Provide the (X, Y) coordinate of the cell's center where the given text is located.  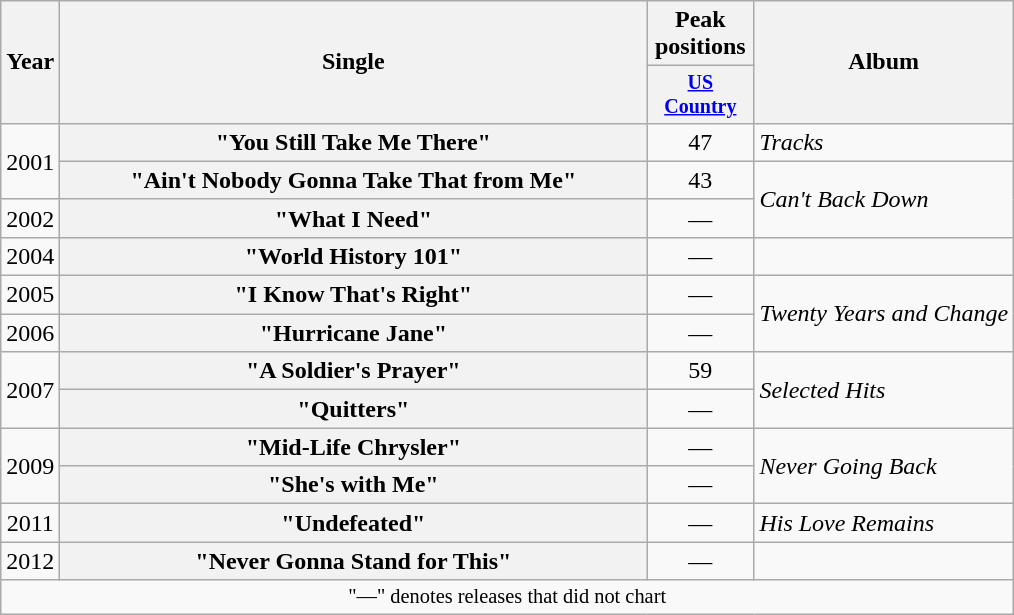
"World History 101" (354, 256)
"What I Need" (354, 218)
Single (354, 62)
His Love Remains (884, 523)
"Quitters" (354, 409)
"Never Gonna Stand for This" (354, 561)
"Hurricane Jane" (354, 333)
2005 (30, 295)
2002 (30, 218)
47 (700, 142)
US Country (700, 94)
Selected Hits (884, 390)
"Undefeated" (354, 523)
"She's with Me" (354, 485)
"You Still Take Me There" (354, 142)
2009 (30, 466)
Year (30, 62)
"I Know That's Right" (354, 295)
2007 (30, 390)
Peak positions (700, 34)
Twenty Years and Change (884, 314)
2001 (30, 161)
2011 (30, 523)
43 (700, 180)
"Mid-Life Chrysler" (354, 447)
59 (700, 371)
"Ain't Nobody Gonna Take That from Me" (354, 180)
Album (884, 62)
"—" denotes releases that did not chart (508, 597)
2004 (30, 256)
Never Going Back (884, 466)
Tracks (884, 142)
Can't Back Down (884, 199)
"A Soldier's Prayer" (354, 371)
2006 (30, 333)
2012 (30, 561)
